Pinpoint the cell where the given text exists, returning its (X, Y) midpoint coordinate. 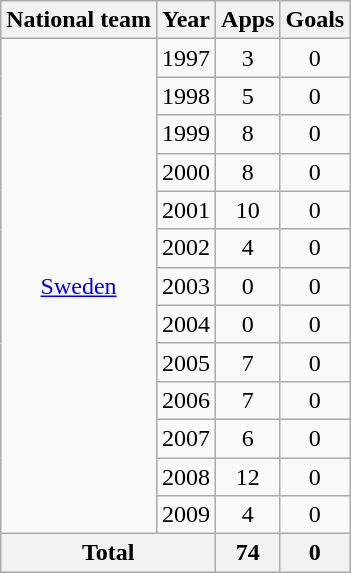
2000 (186, 172)
1999 (186, 134)
2001 (186, 210)
2004 (186, 324)
5 (248, 96)
3 (248, 58)
National team (79, 20)
Year (186, 20)
12 (248, 477)
2008 (186, 477)
2003 (186, 286)
2006 (186, 400)
Total (108, 553)
2005 (186, 362)
6 (248, 438)
Goals (315, 20)
Sweden (79, 286)
Apps (248, 20)
2002 (186, 248)
1998 (186, 96)
74 (248, 553)
10 (248, 210)
2007 (186, 438)
2009 (186, 515)
1997 (186, 58)
